Search for the cell housing the specified text and yield its [X, Y] center coordinate. 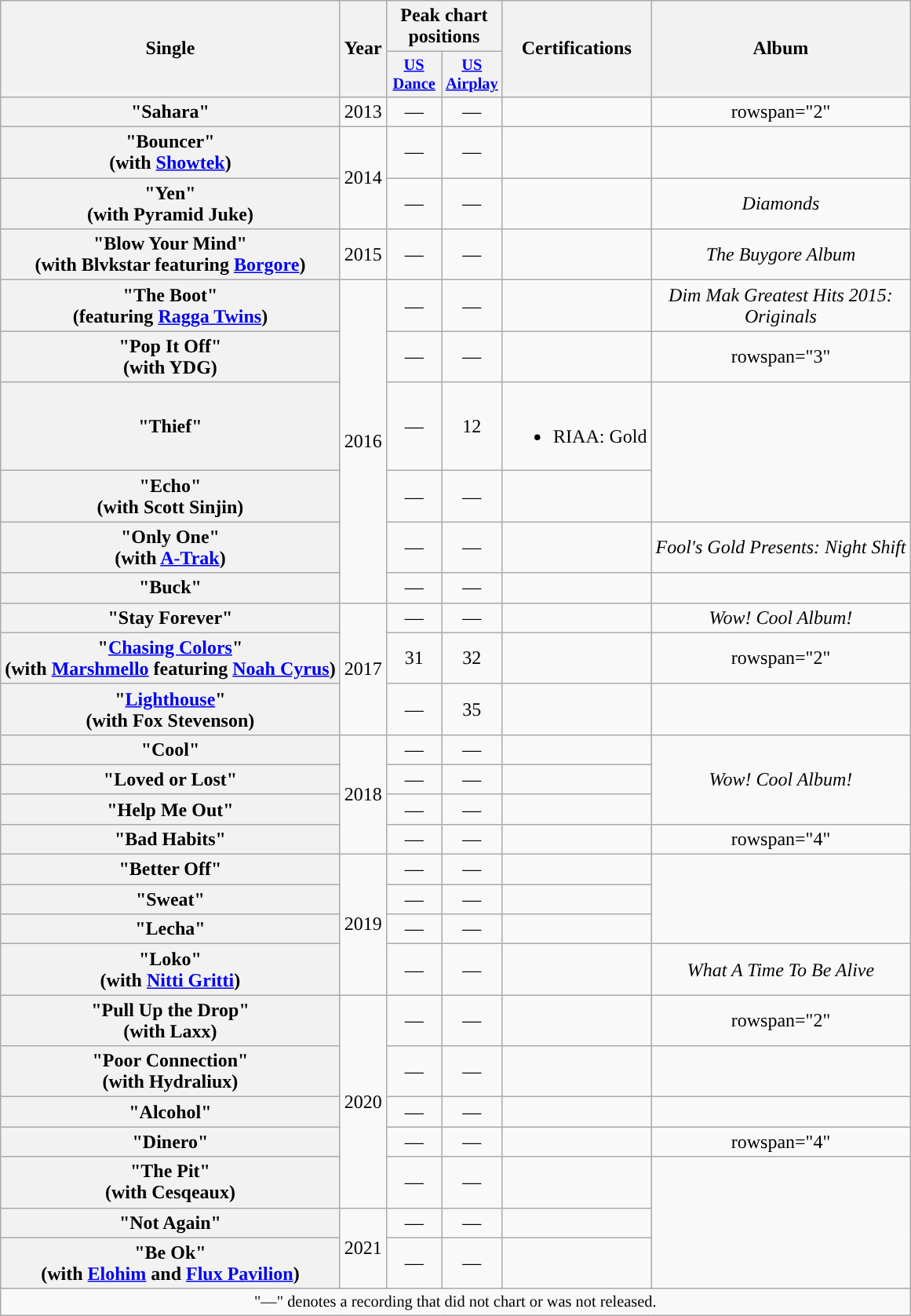
"The Pit" (with Cesqeaux) [170, 1182]
2019 [363, 924]
2018 [363, 794]
"Chasing Colors"(with Marshmello featuring Noah Cyrus) [170, 658]
"Alcohol" [170, 1112]
The Buygore Album [781, 254]
"—" denotes a recording that did not chart or was not released. [455, 1302]
"The Boot"(featuring Ragga Twins) [170, 306]
"Poor Connection" (with Hydraliux) [170, 1072]
rowspan="3" [781, 356]
"Be Ok" (with Elohim and Flux Pavilion) [170, 1263]
Dim Mak Greatest Hits 2015:Originals [781, 306]
"Stay Forever" [170, 618]
RIAA: Gold [577, 427]
"Not Again" [170, 1223]
"Better Off" [170, 869]
12 [472, 427]
2020 [363, 1102]
"Loved or Lost" [170, 779]
"Bouncer"(with Showtek) [170, 152]
32 [472, 658]
What A Time To Be Alive [781, 970]
Single [170, 49]
"Buck" [170, 588]
2013 [363, 111]
"Loko" (with Nitti Gritti) [170, 970]
Album [781, 49]
"Blow Your Mind"(with Blvkstar featuring Borgore) [170, 254]
"Cool" [170, 749]
"Echo"(with Scott Sinjin) [170, 496]
Certifications [577, 49]
2015 [363, 254]
2016 [363, 441]
"Bad Habits" [170, 839]
Fool's Gold Presents: Night Shift [781, 548]
"Only One"(with A-Trak) [170, 548]
"Pop It Off"(with YDG) [170, 356]
"Help Me Out" [170, 809]
35 [472, 709]
Peak chart positions [444, 27]
2014 [363, 178]
"Dinero" [170, 1142]
Year [363, 49]
"Lighthouse" (with Fox Stevenson) [170, 709]
2017 [363, 669]
31 [414, 658]
"Thief" [170, 427]
2021 [363, 1248]
USAirplay [472, 75]
"Sweat" [170, 899]
"Yen"(with Pyramid Juke) [170, 204]
USDance [414, 75]
Diamonds [781, 204]
"Pull Up the Drop" (with Laxx) [170, 1020]
"Sahara" [170, 111]
"Lecha" [170, 929]
